Provide the (X, Y) coordinate of the cell's center where the given text is located.  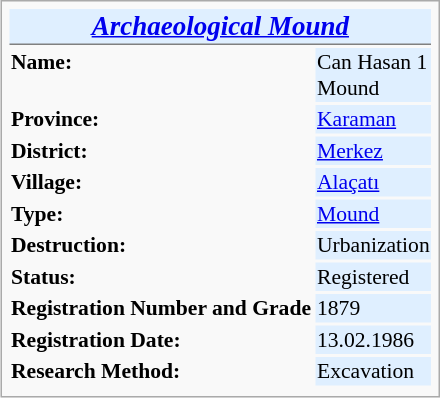
Research Method: (160, 371)
Excavation (374, 371)
Registration Date: (160, 339)
Name: (160, 75)
Village: (160, 182)
Alaçatı (374, 182)
Registration Number and Grade (160, 308)
1879 (374, 308)
Status: (160, 276)
Destruction: (160, 245)
Can Hasan 1 Mound (374, 75)
Merkez (374, 150)
Type: (160, 213)
Province: (160, 119)
Karaman (374, 119)
District: (160, 150)
Mound (374, 213)
Urbanization (374, 245)
Archaeological Mound (220, 27)
Registered (374, 276)
13.02.1986 (374, 339)
